Pinpoint the cell where the given text exists, returning its [x, y] midpoint coordinate. 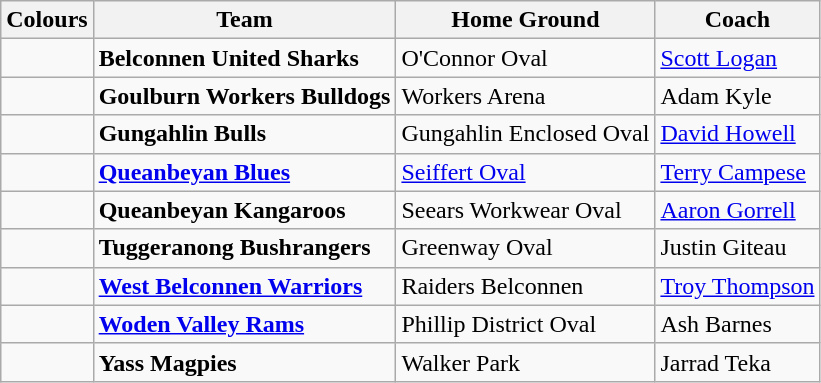
Phillip District Oval [526, 324]
Gungahlin Enclosed Oval [526, 134]
Queanbeyan Blues [244, 172]
Woden Valley Rams [244, 324]
Justin Giteau [738, 248]
David Howell [738, 134]
Troy Thompson [738, 286]
Aaron Gorrell [738, 210]
Yass Magpies [244, 362]
West Belconnen Warriors [244, 286]
Walker Park [526, 362]
Terry Campese [738, 172]
Workers Arena [526, 96]
Home Ground [526, 20]
Greenway Oval [526, 248]
Belconnen United Sharks [244, 58]
Colours [47, 20]
Team [244, 20]
Seiffert Oval [526, 172]
Goulburn Workers Bulldogs [244, 96]
Adam Kyle [738, 96]
Tuggeranong Bushrangers [244, 248]
Ash Barnes [738, 324]
O'Connor Oval [526, 58]
Coach [738, 20]
Scott Logan [738, 58]
Raiders Belconnen [526, 286]
Jarrad Teka [738, 362]
Gungahlin Bulls [244, 134]
Seears Workwear Oval [526, 210]
Queanbeyan Kangaroos [244, 210]
